Determine the (X, Y) coordinate at the center of the cell enclosing the given text.  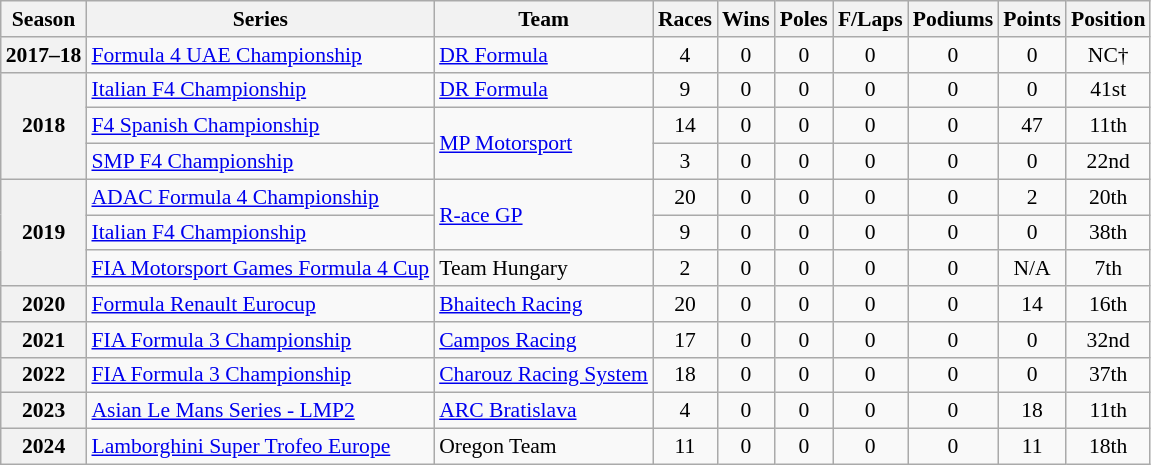
2021 (44, 340)
22nd (1108, 162)
Series (260, 19)
18th (1108, 447)
2022 (44, 375)
2018 (44, 126)
ARC Bratislava (544, 411)
Bhaitech Racing (544, 304)
Lamborghini Super Trofeo Europe (260, 447)
Wins (746, 19)
FIA Motorsport Games Formula 4 Cup (260, 269)
Season (44, 19)
Podiums (954, 19)
Oregon Team (544, 447)
N/A (1032, 269)
3 (685, 162)
17 (685, 340)
7th (1108, 269)
47 (1032, 126)
SMP F4 Championship (260, 162)
Charouz Racing System (544, 375)
Asian Le Mans Series - LMP2 (260, 411)
F/Laps (870, 19)
Team Hungary (544, 269)
2024 (44, 447)
20th (1108, 197)
Formula 4 UAE Championship (260, 55)
2019 (44, 232)
41st (1108, 90)
2023 (44, 411)
Poles (804, 19)
37th (1108, 375)
Races (685, 19)
38th (1108, 233)
16th (1108, 304)
Points (1032, 19)
MP Motorsport (544, 144)
R-ace GP (544, 214)
NC† (1108, 55)
F4 Spanish Championship (260, 126)
ADAC Formula 4 Championship (260, 197)
Campos Racing (544, 340)
Formula Renault Eurocup (260, 304)
2017–18 (44, 55)
2020 (44, 304)
32nd (1108, 340)
Position (1108, 19)
Team (544, 19)
